Extract the [X, Y] coordinate from the center of the cell holding the provided text.  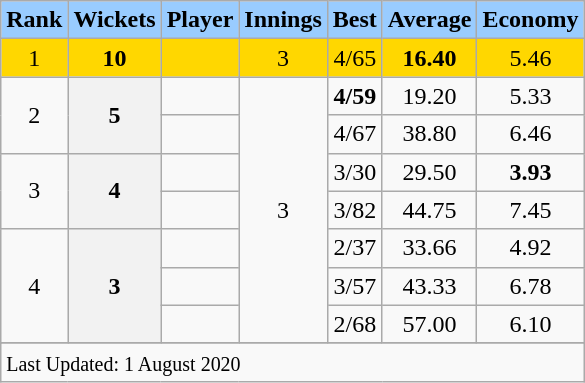
6.46 [530, 134]
5.33 [530, 96]
33.66 [430, 248]
2 [34, 115]
Wickets [114, 20]
2/68 [354, 324]
38.80 [430, 134]
10 [114, 58]
3/82 [354, 210]
4/65 [354, 58]
3.93 [530, 172]
16.40 [430, 58]
Economy [530, 20]
Last Updated: 1 August 2020 [292, 362]
3/30 [354, 172]
57.00 [430, 324]
7.45 [530, 210]
29.50 [430, 172]
5.46 [530, 58]
19.20 [430, 96]
44.75 [430, 210]
Player [200, 20]
3/57 [354, 286]
4.92 [530, 248]
4/67 [354, 134]
43.33 [430, 286]
1 [34, 58]
5 [114, 115]
Rank [34, 20]
2/37 [354, 248]
Innings [283, 20]
4/59 [354, 96]
6.10 [530, 324]
Average [430, 20]
Best [354, 20]
6.78 [530, 286]
